Return [X, Y] of the center of cell containing provided text 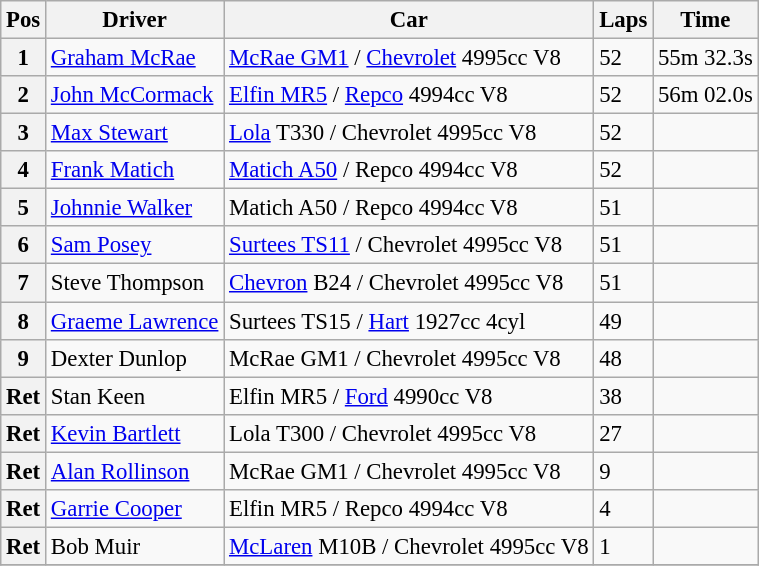
Car [409, 20]
55m 32.3s [706, 58]
Lola T300 / Chevrolet 4995cc V8 [409, 433]
Lola T330 / Chevrolet 4995cc V8 [409, 133]
5 [24, 208]
Max Stewart [135, 133]
Sam Posey [135, 245]
McLaren M10B / Chevrolet 4995cc V8 [409, 546]
6 [24, 245]
56m 02.0s [706, 95]
Dexter Dunlop [135, 358]
Elfin MR5 / Ford 4990cc V8 [409, 396]
Frank Matich [135, 170]
Stan Keen [135, 396]
Driver [135, 20]
Steve Thompson [135, 283]
Surtees TS11 / Chevrolet 4995cc V8 [409, 245]
Bob Muir [135, 546]
48 [624, 358]
2 [24, 95]
Laps [624, 20]
Alan Rollinson [135, 471]
John McCormack [135, 95]
8 [24, 321]
27 [624, 433]
Garrie Cooper [135, 509]
Johnnie Walker [135, 208]
49 [624, 321]
Chevron B24 / Chevrolet 4995cc V8 [409, 283]
3 [24, 133]
Time [706, 20]
38 [624, 396]
Surtees TS15 / Hart 1927cc 4cyl [409, 321]
Graeme Lawrence [135, 321]
Kevin Bartlett [135, 433]
Pos [24, 20]
Graham McRae [135, 58]
7 [24, 283]
